Pinpoint the cell where the given text exists, returning its (X, Y) midpoint coordinate. 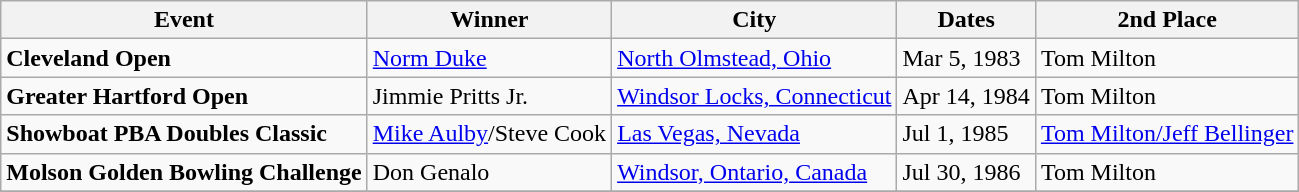
Windsor, Ontario, Canada (754, 172)
Don Genalo (489, 172)
Greater Hartford Open (184, 96)
Molson Golden Bowling Challenge (184, 172)
Jimmie Pritts Jr. (489, 96)
2nd Place (1167, 20)
Jul 30, 1986 (966, 172)
City (754, 20)
Showboat PBA Doubles Classic (184, 134)
Tom Milton/Jeff Bellinger (1167, 134)
Cleveland Open (184, 58)
Las Vegas, Nevada (754, 134)
Mar 5, 1983 (966, 58)
Winner (489, 20)
Mike Aulby/Steve Cook (489, 134)
North Olmstead, Ohio (754, 58)
Windsor Locks, Connecticut (754, 96)
Jul 1, 1985 (966, 134)
Event (184, 20)
Dates (966, 20)
Norm Duke (489, 58)
Apr 14, 1984 (966, 96)
